Determine the [X, Y] coordinate at the center of the cell enclosing the given text.  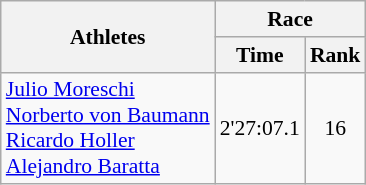
Time [260, 55]
16 [336, 128]
Rank [336, 55]
2'27:07.1 [260, 128]
Race [290, 19]
Athletes [108, 36]
Julio MoreschiNorberto von BaumannRicardo HollerAlejandro Baratta [108, 128]
